Extract the (x, y) coordinate from the center of the cell holding the provided text.  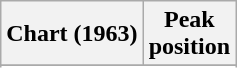
Chart (1963) (72, 34)
Peakposition (189, 34)
